Provide the (x, y) coordinate of the cell's center where the given text is located.  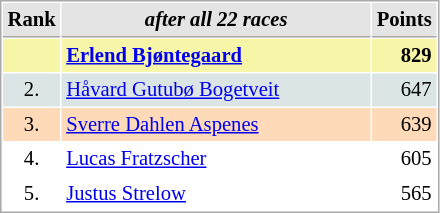
647 (404, 90)
Erlend Bjøntegaard (216, 56)
Rank (32, 20)
Justus Strelow (216, 194)
3. (32, 124)
Lucas Fratzscher (216, 158)
Håvard Gutubø Bogetveit (216, 90)
829 (404, 56)
2. (32, 90)
565 (404, 194)
5. (32, 194)
639 (404, 124)
Sverre Dahlen Aspenes (216, 124)
after all 22 races (216, 20)
Points (404, 20)
605 (404, 158)
4. (32, 158)
